From the cell containing the given text, extract its center point as (X, Y) coordinate. 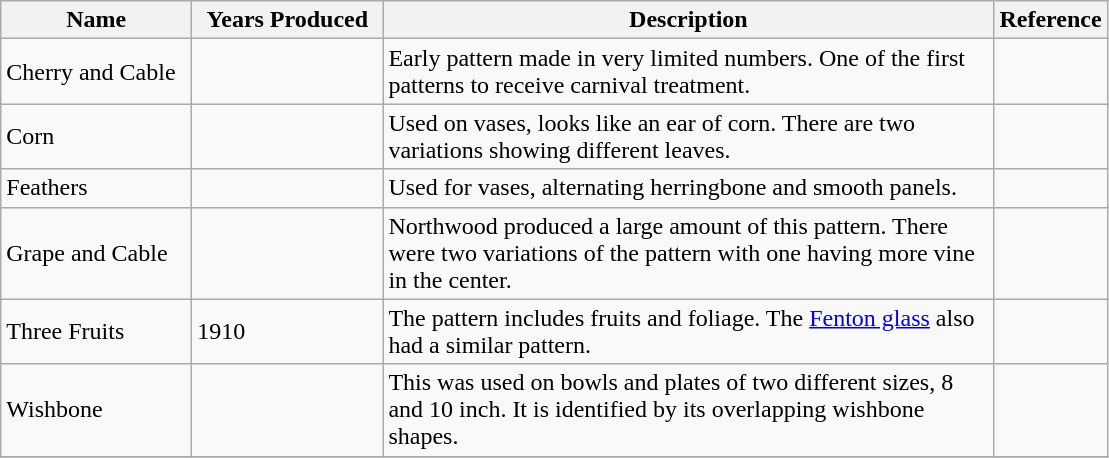
1910 (288, 332)
Reference (1050, 20)
Wishbone (96, 410)
Cherry and Cable (96, 72)
The pattern includes fruits and foliage. The Fenton glass also had a similar pattern. (688, 332)
Description (688, 20)
Grape and Cable (96, 253)
Used for vases, alternating herringbone and smooth panels. (688, 188)
Early pattern made in very limited numbers. One of the first patterns to receive carnival treatment. (688, 72)
Name (96, 20)
Northwood produced a large amount of this pattern. There were two variations of the pattern with one having more vine in the center. (688, 253)
Years Produced (288, 20)
Corn (96, 136)
This was used on bowls and plates of two different sizes, 8 and 10 inch. It is identified by its overlapping wishbone shapes. (688, 410)
Used on vases, looks like an ear of corn. There are two variations showing different leaves. (688, 136)
Three Fruits (96, 332)
Feathers (96, 188)
